Provide the [x, y] coordinate of the cell's center where the given text is located.  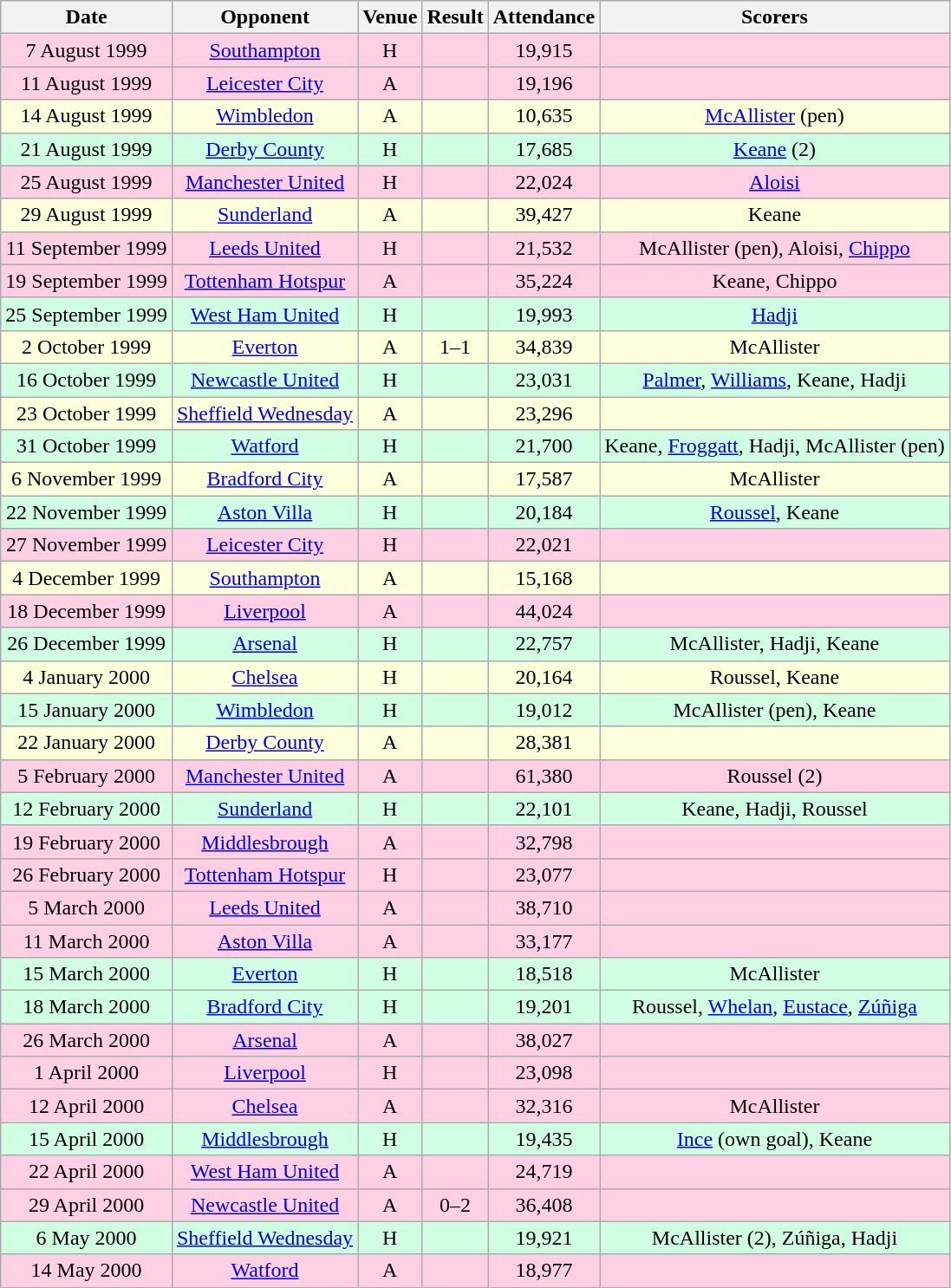
29 April 2000 [87, 1205]
1–1 [455, 347]
7 August 1999 [87, 50]
18,518 [544, 974]
22,757 [544, 644]
Result [455, 17]
Keane [775, 215]
38,710 [544, 907]
29 August 1999 [87, 215]
19,915 [544, 50]
Roussel (2) [775, 776]
Palmer, Williams, Keane, Hadji [775, 380]
19,921 [544, 1238]
Keane, Hadji, Roussel [775, 809]
21 August 1999 [87, 149]
33,177 [544, 940]
27 November 1999 [87, 545]
26 February 2000 [87, 875]
15 April 2000 [87, 1139]
36,408 [544, 1205]
26 March 2000 [87, 1040]
Attendance [544, 17]
18,977 [544, 1271]
35,224 [544, 281]
23 October 1999 [87, 413]
25 September 1999 [87, 314]
McAllister (2), Zúñiga, Hadji [775, 1238]
19 February 2000 [87, 842]
11 August 1999 [87, 83]
Ince (own goal), Keane [775, 1139]
22,101 [544, 809]
19,196 [544, 83]
20,184 [544, 512]
2 October 1999 [87, 347]
19 September 1999 [87, 281]
19,993 [544, 314]
4 January 2000 [87, 677]
McAllister, Hadji, Keane [775, 644]
5 March 2000 [87, 907]
12 April 2000 [87, 1106]
61,380 [544, 776]
17,587 [544, 479]
22,021 [544, 545]
44,024 [544, 611]
39,427 [544, 215]
19,012 [544, 710]
Hadji [775, 314]
Roussel, Whelan, Eustace, Zúñiga [775, 1007]
McAllister (pen), Aloisi, Chippo [775, 248]
15 March 2000 [87, 974]
4 December 1999 [87, 578]
28,381 [544, 743]
17,685 [544, 149]
23,296 [544, 413]
Scorers [775, 17]
23,031 [544, 380]
McAllister (pen), Keane [775, 710]
16 October 1999 [87, 380]
34,839 [544, 347]
32,316 [544, 1106]
15 January 2000 [87, 710]
12 February 2000 [87, 809]
24,719 [544, 1172]
22,024 [544, 182]
22 April 2000 [87, 1172]
21,700 [544, 446]
Date [87, 17]
11 March 2000 [87, 940]
22 January 2000 [87, 743]
18 March 2000 [87, 1007]
1 April 2000 [87, 1073]
11 September 1999 [87, 248]
18 December 1999 [87, 611]
6 May 2000 [87, 1238]
Keane, Chippo [775, 281]
23,098 [544, 1073]
25 August 1999 [87, 182]
38,027 [544, 1040]
14 May 2000 [87, 1271]
15,168 [544, 578]
Aloisi [775, 182]
Keane (2) [775, 149]
McAllister (pen) [775, 116]
10,635 [544, 116]
6 November 1999 [87, 479]
Opponent [264, 17]
31 October 1999 [87, 446]
14 August 1999 [87, 116]
26 December 1999 [87, 644]
0–2 [455, 1205]
19,435 [544, 1139]
22 November 1999 [87, 512]
21,532 [544, 248]
19,201 [544, 1007]
32,798 [544, 842]
Venue [390, 17]
5 February 2000 [87, 776]
23,077 [544, 875]
Keane, Froggatt, Hadji, McAllister (pen) [775, 446]
20,164 [544, 677]
